Detect which cell encompasses the target text, then output its (X, Y) center coordinate. 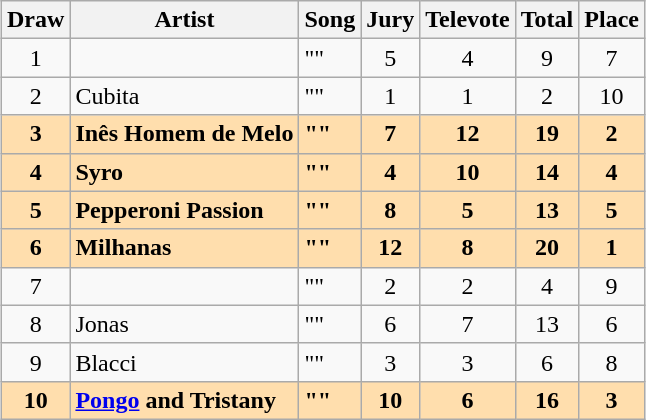
Artist (184, 20)
Draw (36, 20)
Inês Homem de Melo (184, 134)
19 (547, 134)
Pepperoni Passion (184, 210)
Jonas (184, 324)
Syro (184, 172)
Place (612, 20)
Total (547, 20)
Milhanas (184, 248)
14 (547, 172)
Song (330, 20)
Pongo and Tristany (184, 400)
Jury (390, 20)
Televote (468, 20)
Blacci (184, 362)
Cubita (184, 96)
16 (547, 400)
20 (547, 248)
